Extract the [X, Y] coordinate from the center of the cell holding the provided text.  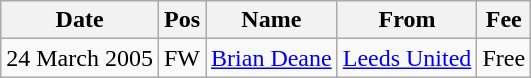
Fee [504, 20]
Pos [182, 20]
24 March 2005 [80, 58]
Date [80, 20]
Brian Deane [272, 58]
Name [272, 20]
Free [504, 58]
FW [182, 58]
From [407, 20]
Leeds United [407, 58]
